Extract the (X, Y) coordinate from the center of the cell holding the provided text.  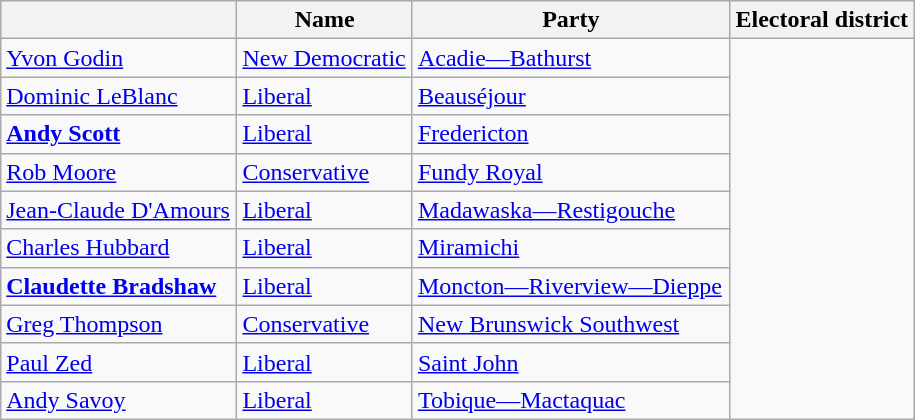
Andy Scott (119, 134)
Miramichi (570, 248)
Fundy Royal (570, 172)
Electoral district (822, 20)
Name (324, 20)
Charles Hubbard (119, 248)
Dominic LeBlanc (119, 96)
Fredericton (570, 134)
Paul Zed (119, 362)
Madawaska—Restigouche (570, 210)
Party (570, 20)
Beauséjour (570, 96)
New Democratic (324, 58)
New Brunswick Southwest (570, 324)
Rob Moore (119, 172)
Moncton—Riverview—Dieppe (570, 286)
Claudette Bradshaw (119, 286)
Acadie—Bathurst (570, 58)
Tobique—Mactaquac (570, 400)
Jean-Claude D'Amours (119, 210)
Saint John (570, 362)
Greg Thompson (119, 324)
Andy Savoy (119, 400)
Yvon Godin (119, 58)
